Identify which cell holds the provided text, then report its (x, y) central coordinate. 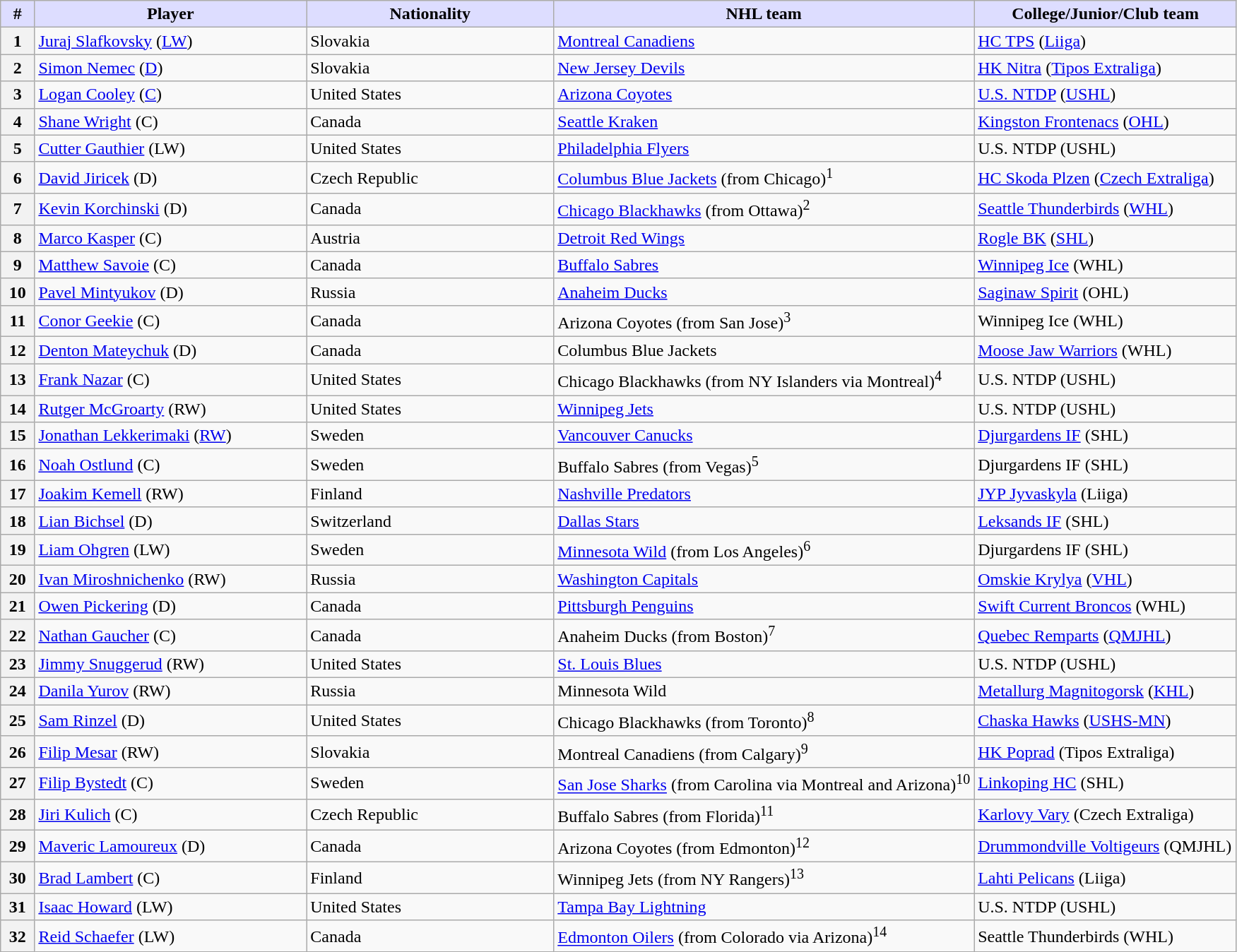
Chicago Blackhawks (from Toronto)8 (764, 720)
8 (18, 238)
Vancouver Canucks (764, 436)
Minnesota Wild (from Los Angeles)6 (764, 549)
20 (18, 579)
Winnipeg Jets (764, 409)
Minnesota Wild (764, 691)
24 (18, 691)
Kingston Frontenacs (OHL) (1106, 121)
Montreal Canadiens (764, 41)
Nashville Predators (764, 494)
Liam Ohgren (LW) (171, 549)
Saginaw Spirit (OHL) (1106, 292)
Filip Bystedt (C) (171, 784)
St. Louis Blues (764, 665)
18 (18, 520)
3 (18, 95)
Anaheim Ducks (764, 292)
12 (18, 350)
17 (18, 494)
NHL team (764, 14)
Winnipeg Jets (from NY Rangers)13 (764, 879)
Isaac Howard (LW) (171, 907)
Montreal Canadiens (from Calgary)9 (764, 751)
Buffalo Sabres (764, 265)
Chaska Hawks (USHS-MN) (1106, 720)
Detroit Red Wings (764, 238)
JYP Jyvaskyla (Liiga) (1106, 494)
Jiri Kulich (C) (171, 815)
28 (18, 815)
Linkoping HC (SHL) (1106, 784)
Columbus Blue Jackets (764, 350)
29 (18, 846)
Lahti Pelicans (Liiga) (1106, 879)
Pavel Mintyukov (D) (171, 292)
13 (18, 380)
Player (171, 14)
Ivan Miroshnichenko (RW) (171, 579)
Buffalo Sabres (from Florida)11 (764, 815)
10 (18, 292)
Simon Nemec (D) (171, 68)
15 (18, 436)
6 (18, 178)
25 (18, 720)
22 (18, 636)
Chicago Blackhawks (from NY Islanders via Montreal)4 (764, 380)
HC TPS (Liiga) (1106, 41)
32 (18, 936)
9 (18, 265)
Arizona Coyotes (from Edmonton)12 (764, 846)
Philadelphia Flyers (764, 148)
Filip Mesar (RW) (171, 751)
Rutger McGroarty (RW) (171, 409)
Frank Nazar (C) (171, 380)
30 (18, 879)
31 (18, 907)
11 (18, 321)
Owen Pickering (D) (171, 606)
Brad Lambert (C) (171, 879)
4 (18, 121)
Kevin Korchinski (D) (171, 209)
Edmonton Oilers (from Colorado via Arizona)14 (764, 936)
Jonathan Lekkerimaki (RW) (171, 436)
Logan Cooley (C) (171, 95)
Danila Yurov (RW) (171, 691)
Leksands IF (SHL) (1106, 520)
5 (18, 148)
Swift Current Broncos (WHL) (1106, 606)
Maveric Lamoureux (D) (171, 846)
Washington Capitals (764, 579)
23 (18, 665)
1 (18, 41)
Reid Schaefer (LW) (171, 936)
Karlovy Vary (Czech Extraliga) (1106, 815)
New Jersey Devils (764, 68)
19 (18, 549)
Joakim Kemell (RW) (171, 494)
Cutter Gauthier (LW) (171, 148)
Jimmy Snuggerud (RW) (171, 665)
Seattle Kraken (764, 121)
College/Junior/Club team (1106, 14)
Arizona Coyotes (from San Jose)3 (764, 321)
Omskie Krylya (VHL) (1106, 579)
Buffalo Sabres (from Vegas)5 (764, 465)
Matthew Savoie (C) (171, 265)
David Jiricek (D) (171, 178)
27 (18, 784)
San Jose Sharks (from Carolina via Montreal and Arizona)10 (764, 784)
Sam Rinzel (D) (171, 720)
Denton Mateychuk (D) (171, 350)
HC Skoda Plzen (Czech Extraliga) (1106, 178)
Noah Ostlund (C) (171, 465)
21 (18, 606)
Nationality (430, 14)
Columbus Blue Jackets (from Chicago)1 (764, 178)
Switzerland (430, 520)
Marco Kasper (C) (171, 238)
Chicago Blackhawks (from Ottawa)2 (764, 209)
2 (18, 68)
Rogle BK (SHL) (1106, 238)
Moose Jaw Warriors (WHL) (1106, 350)
# (18, 14)
Austria (430, 238)
7 (18, 209)
Arizona Coyotes (764, 95)
Shane Wright (C) (171, 121)
Dallas Stars (764, 520)
Tampa Bay Lightning (764, 907)
26 (18, 751)
Conor Geekie (C) (171, 321)
Drummondville Voltigeurs (QMJHL) (1106, 846)
Pittsburgh Penguins (764, 606)
HK Nitra (Tipos Extraliga) (1106, 68)
Juraj Slafkovsky (LW) (171, 41)
Anaheim Ducks (from Boston)7 (764, 636)
Quebec Remparts (QMJHL) (1106, 636)
Metallurg Magnitogorsk (KHL) (1106, 691)
Lian Bichsel (D) (171, 520)
Nathan Gaucher (C) (171, 636)
16 (18, 465)
HK Poprad (Tipos Extraliga) (1106, 751)
14 (18, 409)
